Identify which cell holds the provided text, then report its [x, y] central coordinate. 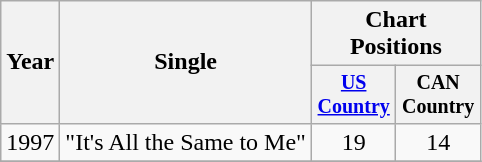
14 [438, 142]
"It's All the Same to Me" [186, 142]
CAN Country [438, 94]
Chart Positions [396, 34]
US Country [353, 94]
1997 [30, 142]
19 [353, 142]
Year [30, 62]
Single [186, 62]
